Identify which cell holds the provided text, then report its [x, y] central coordinate. 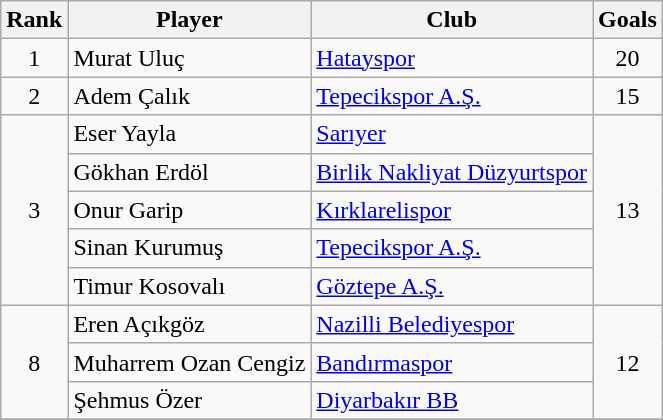
Player [190, 20]
Kırklarelispor [452, 210]
Şehmus Özer [190, 400]
Muharrem Ozan Cengiz [190, 362]
20 [628, 58]
1 [34, 58]
Bandırmaspor [452, 362]
Sinan Kurumuş [190, 248]
Eser Yayla [190, 134]
Adem Çalık [190, 96]
Diyarbakır BB [452, 400]
15 [628, 96]
12 [628, 362]
Gökhan Erdöl [190, 172]
2 [34, 96]
Birlik Nakliyat Düzyurtspor [452, 172]
Sarıyer [452, 134]
3 [34, 210]
Eren Açıkgöz [190, 324]
Rank [34, 20]
Hatayspor [452, 58]
Goals [628, 20]
Nazilli Belediyespor [452, 324]
Onur Garip [190, 210]
Murat Uluç [190, 58]
Club [452, 20]
Göztepe A.Ş. [452, 286]
8 [34, 362]
13 [628, 210]
Timur Kosovalı [190, 286]
